Return [x, y] of the center of cell containing provided text 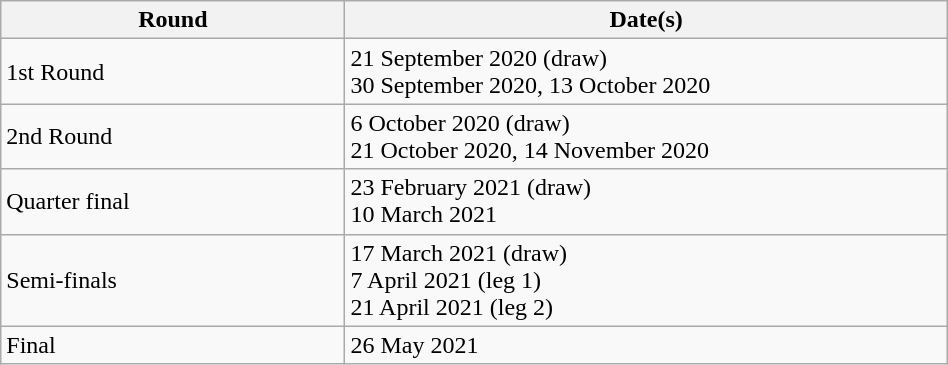
Quarter final [173, 202]
Date(s) [646, 20]
23 February 2021 (draw) 10 March 2021 [646, 202]
2nd Round [173, 136]
Round [173, 20]
17 March 2021 (draw) 7 April 2021 (leg 1) 21 April 2021 (leg 2) [646, 280]
Semi-finals [173, 280]
21 September 2020 (draw) 30 September 2020, 13 October 2020 [646, 72]
6 October 2020 (draw) 21 October 2020, 14 November 2020 [646, 136]
1st Round [173, 72]
Final [173, 345]
26 May 2021 [646, 345]
